Detect which cell encompasses the target text, then output its (x, y) center coordinate. 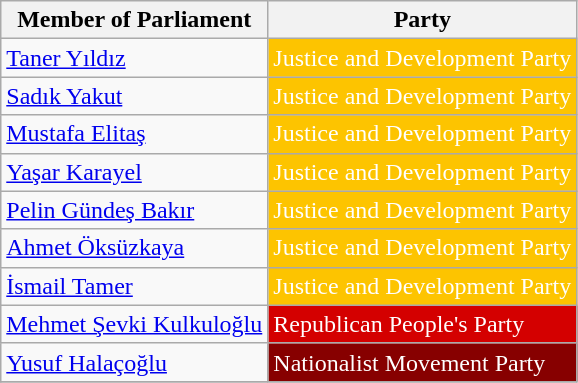
Taner Yıldız (134, 58)
Ahmet Öksüzkaya (134, 248)
İsmail Tamer (134, 286)
Member of Parliament (134, 20)
Pelin Gündeş Bakır (134, 210)
Party (422, 20)
Sadık Yakut (134, 96)
Yusuf Halaçoğlu (134, 362)
Republican People's Party (422, 324)
Mehmet Şevki Kulkuloğlu (134, 324)
Yaşar Karayel (134, 172)
Nationalist Movement Party (422, 362)
Mustafa Elitaş (134, 134)
